Return the [X, Y] coordinate for the center point of the cell that contains the specified text.  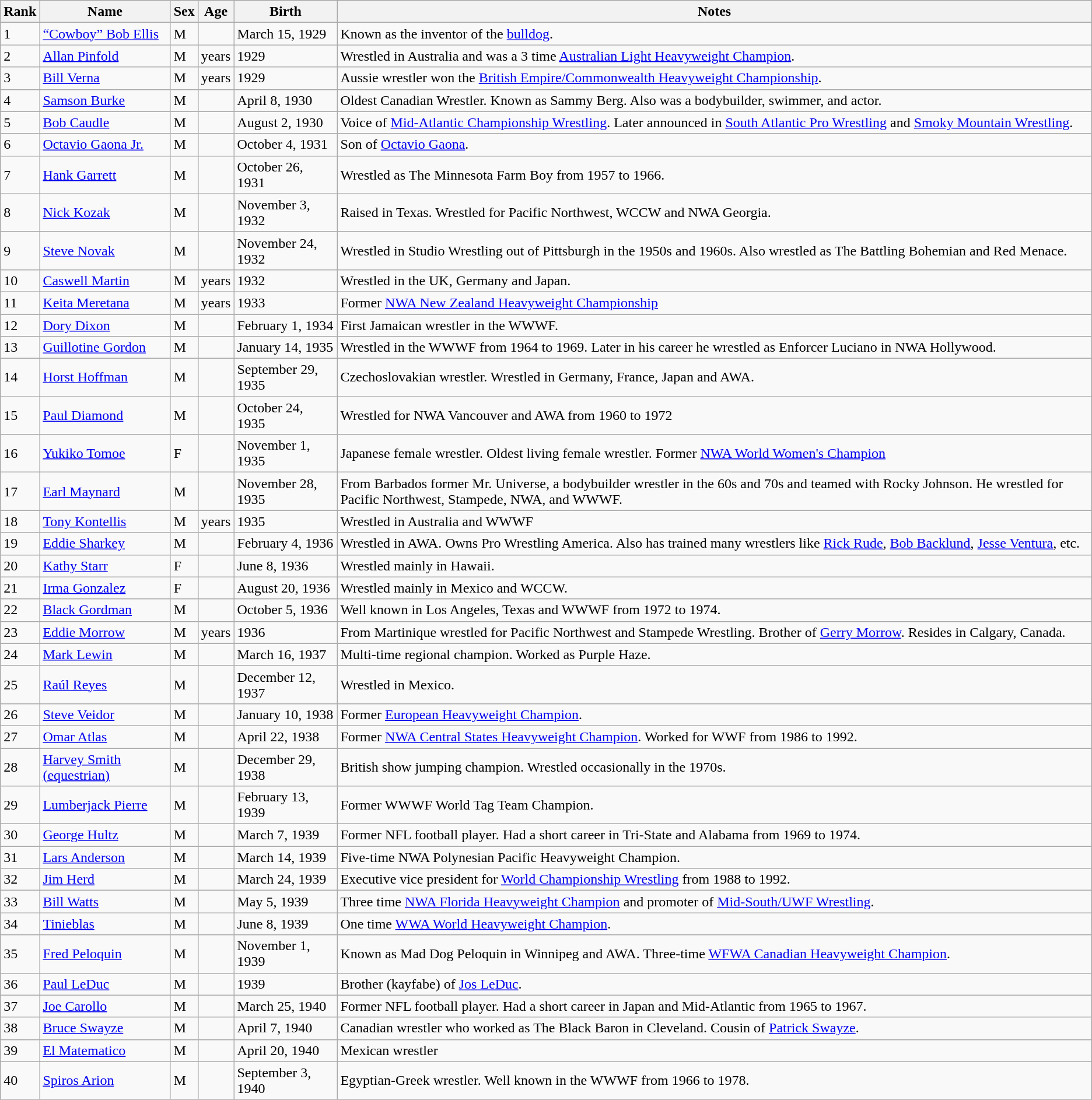
6 [20, 145]
Nick Kozak [105, 212]
March 7, 1939 [286, 835]
Allan Pinfold [105, 56]
November 3, 1932 [286, 212]
Egyptian-Greek wrestler. Well known in the WWWF from 1966 to 1978. [714, 1080]
Spiros Arion [105, 1080]
George Hultz [105, 835]
Wrestled in Mexico. [714, 685]
35 [20, 954]
February 4, 1936 [286, 544]
March 24, 1939 [286, 880]
8 [20, 212]
Guillotine Gordon [105, 348]
26 [20, 714]
October 26, 1931 [286, 175]
Mexican wrestler [714, 1050]
39 [20, 1050]
4 [20, 100]
Steve Veidor [105, 714]
Bill Verna [105, 78]
April 8, 1930 [286, 100]
Yukiko Tomoe [105, 454]
One time WWA World Heavyweight Champion. [714, 924]
1932 [286, 281]
Lars Anderson [105, 857]
Three time NWA Florida Heavyweight Champion and promoter of Mid-South/UWF Wrestling. [714, 902]
Wrestled mainly in Hawaii. [714, 566]
April 20, 1940 [286, 1050]
30 [20, 835]
Former European Heavyweight Champion. [714, 714]
Horst Hoffman [105, 378]
Voice of Mid-Atlantic Championship Wrestling. Later announced in South Atlantic Pro Wrestling and Smoky Mountain Wrestling. [714, 122]
27 [20, 737]
Multi-time regional champion. Worked as Purple Haze. [714, 654]
Well known in Los Angeles, Texas and WWWF from 1972 to 1974. [714, 610]
February 1, 1934 [286, 325]
Birth [286, 12]
Samson Burke [105, 100]
“Cowboy” Bob Ellis [105, 34]
January 14, 1935 [286, 348]
Tony Kontellis [105, 521]
Kathy Starr [105, 566]
Bill Watts [105, 902]
Known as Mad Dog Peloquin in Winnipeg and AWA. Three-time WFWA Canadian Heavyweight Champion. [714, 954]
1 [20, 34]
38 [20, 1028]
August 20, 1936 [286, 588]
October 5, 1936 [286, 610]
Wrestled for NWA Vancouver and AWA from 1960 to 1972 [714, 415]
November 28, 1935 [286, 491]
18 [20, 521]
August 2, 1930 [286, 122]
British show jumping champion. Wrestled occasionally in the 1970s. [714, 766]
May 5, 1939 [286, 902]
October 4, 1931 [286, 145]
March 25, 1940 [286, 1006]
Sex [184, 12]
Canadian wrestler who worked as The Black Baron in Cleveland. Cousin of Patrick Swayze. [714, 1028]
1933 [286, 303]
15 [20, 415]
1939 [286, 984]
Czechoslovakian wrestler. Wrestled in Germany, France, Japan and AWA. [714, 378]
Former NWA New Zealand Heavyweight Championship [714, 303]
First Jamaican wrestler in the WWWF. [714, 325]
13 [20, 348]
Keita Meretana [105, 303]
Wrestled in Australia and was a 3 time Australian Light Heavyweight Champion. [714, 56]
3 [20, 78]
June 8, 1939 [286, 924]
Wrestled in the WWWF from 1964 to 1969. Later in his career he wrestled as Enforcer Luciano in NWA Hollywood. [714, 348]
Wrestled in the UK, Germany and Japan. [714, 281]
Earl Maynard [105, 491]
33 [20, 902]
From Martinique wrestled for Pacific Northwest and Stampede Wrestling. Brother of Gerry Morrow. Resides in Calgary, Canada. [714, 632]
21 [20, 588]
December 12, 1937 [286, 685]
October 24, 1935 [286, 415]
Wrestled in Studio Wrestling out of Pittsburgh in the 1950s and 1960s. Also wrestled as The Battling Bohemian and Red Menace. [714, 251]
36 [20, 984]
40 [20, 1080]
19 [20, 544]
16 [20, 454]
2 [20, 56]
Age [216, 12]
March 16, 1937 [286, 654]
1936 [286, 632]
11 [20, 303]
Tinieblas [105, 924]
Omar Atlas [105, 737]
34 [20, 924]
17 [20, 491]
Paul LeDuc [105, 984]
Eddie Morrow [105, 632]
Name [105, 12]
24 [20, 654]
March 14, 1939 [286, 857]
31 [20, 857]
Lumberjack Pierre [105, 805]
Brother (kayfabe) of Jos LeDuc. [714, 984]
April 22, 1938 [286, 737]
September 3, 1940 [286, 1080]
Harvey Smith (equestrian) [105, 766]
Octavio Gaona Jr. [105, 145]
Raúl Reyes [105, 685]
November 1, 1939 [286, 954]
28 [20, 766]
Former NWA Central States Heavyweight Champion. Worked for WWF from 1986 to 1992. [714, 737]
9 [20, 251]
Oldest Canadian Wrestler. Known as Sammy Berg. Also was a bodybuilder, swimmer, and actor. [714, 100]
Paul Diamond [105, 415]
Notes [714, 12]
April 7, 1940 [286, 1028]
Raised in Texas. Wrestled for Pacific Northwest, WCCW and NWA Georgia. [714, 212]
Irma Gonzalez [105, 588]
5 [20, 122]
Eddie Sharkey [105, 544]
Black Gordman [105, 610]
Japanese female wrestler. Oldest living female wrestler. Former NWA World Women's Champion [714, 454]
29 [20, 805]
Dory Dixon [105, 325]
14 [20, 378]
Five-time NWA Polynesian Pacific Heavyweight Champion. [714, 857]
Rank [20, 12]
November 1, 1935 [286, 454]
Wrestled mainly in Mexico and WCCW. [714, 588]
Executive vice president for World Championship Wrestling from 1988 to 1992. [714, 880]
1935 [286, 521]
Jim Herd [105, 880]
Bruce Swayze [105, 1028]
December 29, 1938 [286, 766]
Wrestled in AWA. Owns Pro Wrestling America. Also has trained many wrestlers like Rick Rude, Bob Backlund, Jesse Ventura, etc. [714, 544]
Former NFL football player. Had a short career in Japan and Mid-Atlantic from 1965 to 1967. [714, 1006]
23 [20, 632]
37 [20, 1006]
7 [20, 175]
Aussie wrestler won the British Empire/Commonwealth Heavyweight Championship. [714, 78]
November 24, 1932 [286, 251]
September 29, 1935 [286, 378]
Former WWWF World Tag Team Champion. [714, 805]
Wrestled as The Minnesota Farm Boy from 1957 to 1966. [714, 175]
22 [20, 610]
Known as the inventor of the bulldog. [714, 34]
Caswell Martin [105, 281]
20 [20, 566]
February 13, 1939 [286, 805]
Steve Novak [105, 251]
10 [20, 281]
25 [20, 685]
June 8, 1936 [286, 566]
El Matematico [105, 1050]
12 [20, 325]
January 10, 1938 [286, 714]
Son of Octavio Gaona. [714, 145]
Former NFL football player. Had a short career in Tri-State and Alabama from 1969 to 1974. [714, 835]
Fred Peloquin [105, 954]
Mark Lewin [105, 654]
Hank Garrett [105, 175]
Bob Caudle [105, 122]
Joe Carollo [105, 1006]
Wrestled in Australia and WWWF [714, 521]
March 15, 1929 [286, 34]
32 [20, 880]
